Identify which cell holds the provided text, then report its [X, Y] central coordinate. 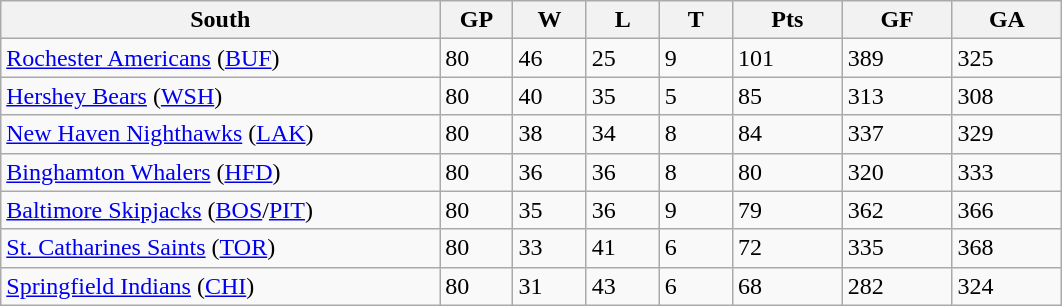
282 [897, 286]
Pts [787, 20]
W [550, 20]
34 [622, 134]
New Haven Nighthawks (LAK) [220, 134]
T [696, 20]
Baltimore Skipjacks (BOS/PIT) [220, 210]
Rochester Americans (BUF) [220, 58]
Binghamton Whalers (HFD) [220, 172]
389 [897, 58]
84 [787, 134]
5 [696, 96]
33 [550, 248]
366 [1007, 210]
68 [787, 286]
St. Catharines Saints (TOR) [220, 248]
85 [787, 96]
313 [897, 96]
324 [1007, 286]
Springfield Indians (CHI) [220, 286]
38 [550, 134]
308 [1007, 96]
GA [1007, 20]
325 [1007, 58]
101 [787, 58]
41 [622, 248]
25 [622, 58]
368 [1007, 248]
362 [897, 210]
GP [476, 20]
79 [787, 210]
46 [550, 58]
40 [550, 96]
335 [897, 248]
GF [897, 20]
43 [622, 286]
72 [787, 248]
320 [897, 172]
337 [897, 134]
Hershey Bears (WSH) [220, 96]
333 [1007, 172]
329 [1007, 134]
31 [550, 286]
L [622, 20]
South [220, 20]
